Locate the cell with the specified text and output its (x, y) center coordinate. 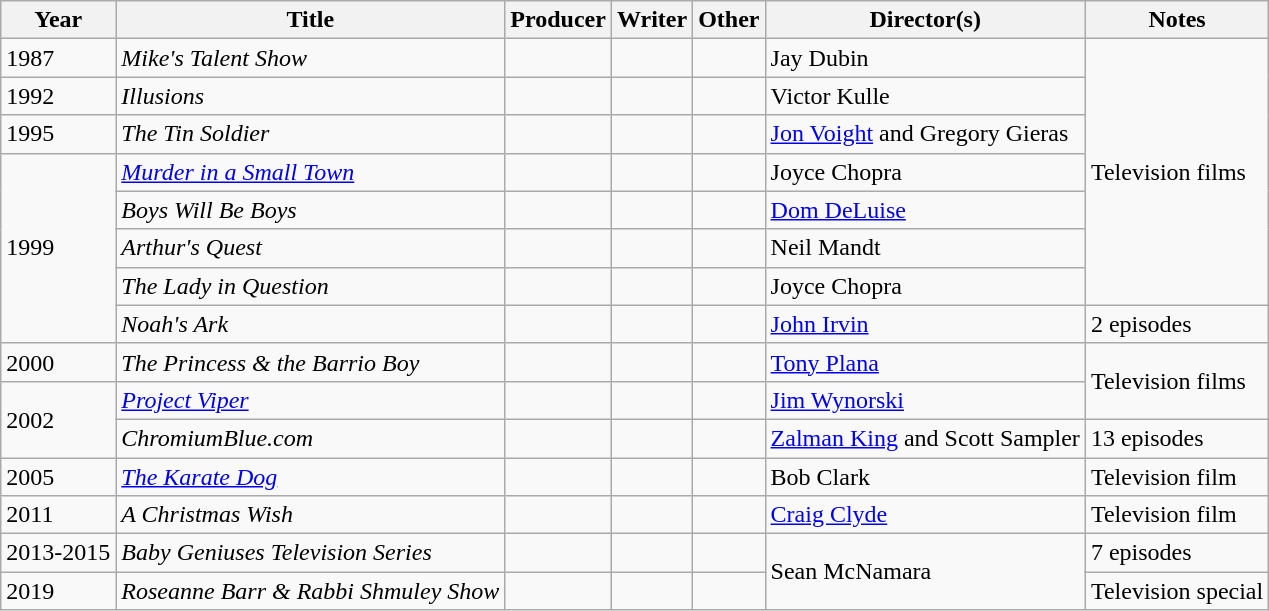
Mike's Talent Show (310, 58)
Noah's Ark (310, 324)
The Tin Soldier (310, 134)
1995 (58, 134)
2005 (58, 477)
The Karate Dog (310, 477)
2019 (58, 591)
Dom DeLuise (925, 210)
Producer (558, 20)
Director(s) (925, 20)
Illusions (310, 96)
Baby Geniuses Television Series (310, 553)
7 episodes (1176, 553)
Craig Clyde (925, 515)
Title (310, 20)
ChromiumBlue.com (310, 438)
Victor Kulle (925, 96)
2002 (58, 419)
A Christmas Wish (310, 515)
2011 (58, 515)
Arthur's Quest (310, 248)
Project Viper (310, 400)
Television special (1176, 591)
Murder in a Small Town (310, 172)
Bob Clark (925, 477)
1999 (58, 248)
1992 (58, 96)
Writer (652, 20)
2 episodes (1176, 324)
1987 (58, 58)
Roseanne Barr & Rabbi Shmuley Show (310, 591)
2013-2015 (58, 553)
The Lady in Question (310, 286)
Jim Wynorski (925, 400)
Tony Plana (925, 362)
Other (729, 20)
Jay Dubin (925, 58)
The Princess & the Barrio Boy (310, 362)
13 episodes (1176, 438)
Notes (1176, 20)
Sean McNamara (925, 572)
Zalman King and Scott Sampler (925, 438)
John Irvin (925, 324)
2000 (58, 362)
Boys Will Be Boys (310, 210)
Jon Voight and Gregory Gieras (925, 134)
Neil Mandt (925, 248)
Year (58, 20)
